Scan for the cell matching the given text and deliver its (x, y) coordinate at center. 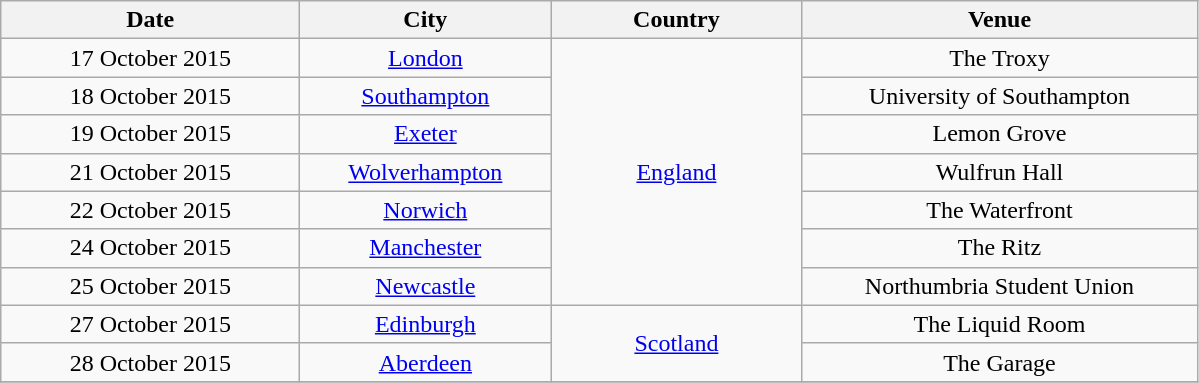
Country (676, 20)
Norwich (426, 210)
25 October 2015 (150, 286)
The Waterfront (1000, 210)
27 October 2015 (150, 324)
Lemon Grove (1000, 134)
Northumbria Student Union (1000, 286)
17 October 2015 (150, 58)
Exeter (426, 134)
University of Southampton (1000, 96)
24 October 2015 (150, 248)
The Ritz (1000, 248)
London (426, 58)
Wulfrun Hall (1000, 172)
19 October 2015 (150, 134)
Newcastle (426, 286)
City (426, 20)
18 October 2015 (150, 96)
Wolverhampton (426, 172)
Southampton (426, 96)
Venue (1000, 20)
Edinburgh (426, 324)
Aberdeen (426, 362)
The Liquid Room (1000, 324)
Manchester (426, 248)
Date (150, 20)
England (676, 172)
Scotland (676, 343)
21 October 2015 (150, 172)
22 October 2015 (150, 210)
28 October 2015 (150, 362)
The Troxy (1000, 58)
The Garage (1000, 362)
